Identify which cell holds the provided text, then report its [x, y] central coordinate. 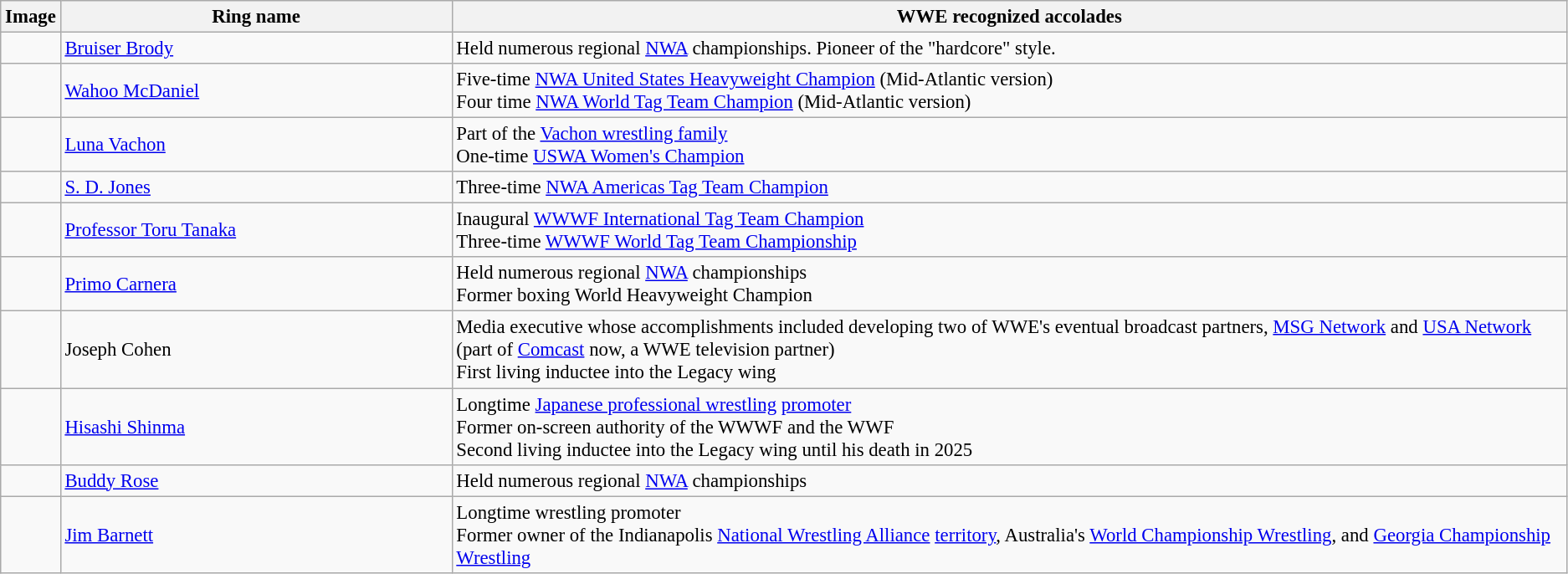
Hisashi Shinma [256, 427]
Ring name [256, 17]
Joseph Cohen [256, 350]
WWE recognized accolades [1009, 17]
S. D. Jones [256, 187]
Held numerous regional NWA championships. Pioneer of the "hardcore" style. [1009, 49]
Inaugural WWWF International Tag Team ChampionThree-time WWWF World Tag Team Championship [1009, 231]
Held numerous regional NWA championshipsFormer boxing World Heavyweight Champion [1009, 284]
Bruiser Brody [256, 49]
Held numerous regional NWA championships [1009, 480]
Five-time NWA United States Heavyweight Champion (Mid-Atlantic version)Four time NWA World Tag Team Champion (Mid-Atlantic version) [1009, 90]
Luna Vachon [256, 146]
Part of the Vachon wrestling familyOne-time USWA Women's Champion [1009, 146]
Wahoo McDaniel [256, 90]
Image [30, 17]
Professor Toru Tanaka [256, 231]
Three-time NWA Americas Tag Team Champion [1009, 187]
Buddy Rose [256, 480]
Jim Barnett [256, 535]
Primo Carnera [256, 284]
